Identify which cell holds the provided text, then report its [X, Y] central coordinate. 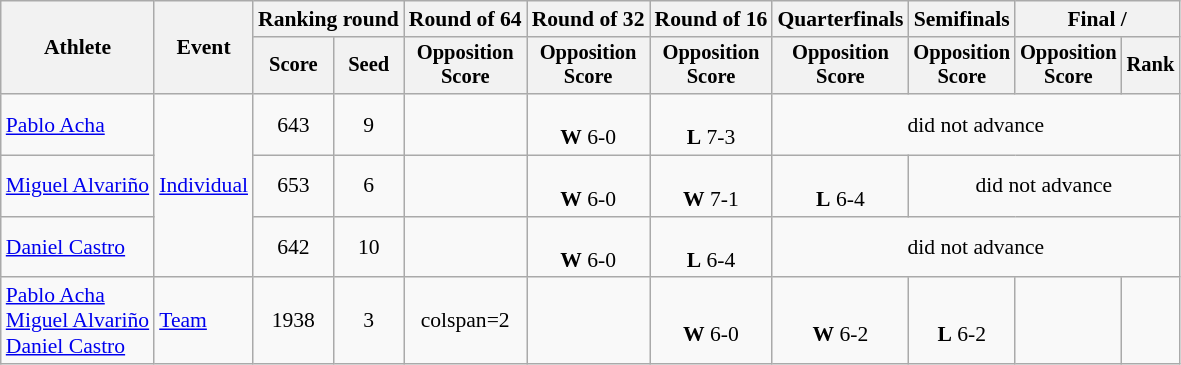
L 7-3 [712, 124]
Daniel Castro [78, 248]
Ranking round [328, 19]
6 [369, 186]
643 [294, 124]
Athlete [78, 48]
Semifinals [962, 19]
Event [204, 48]
3 [369, 322]
Individual [204, 186]
colspan=2 [466, 322]
Final / [1097, 19]
Miguel Alvariño [78, 186]
1938 [294, 322]
Round of 32 [588, 19]
Seed [369, 66]
W 7-1 [712, 186]
Pablo AchaMiguel AlvariñoDaniel Castro [78, 322]
10 [369, 248]
Rank [1151, 66]
Score [294, 66]
Pablo Acha [78, 124]
642 [294, 248]
Quarterfinals [840, 19]
L 6-2 [962, 322]
Round of 64 [466, 19]
Round of 16 [712, 19]
9 [369, 124]
W 6-2 [840, 322]
653 [294, 186]
Team [204, 322]
